Locate the cell with the specified text and output its (x, y) center coordinate. 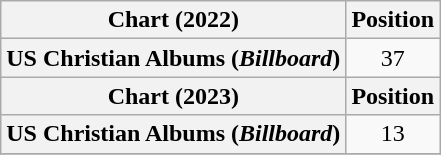
Chart (2023) (174, 96)
13 (393, 134)
37 (393, 58)
Chart (2022) (174, 20)
